Return [X, Y] of the center of cell containing provided text 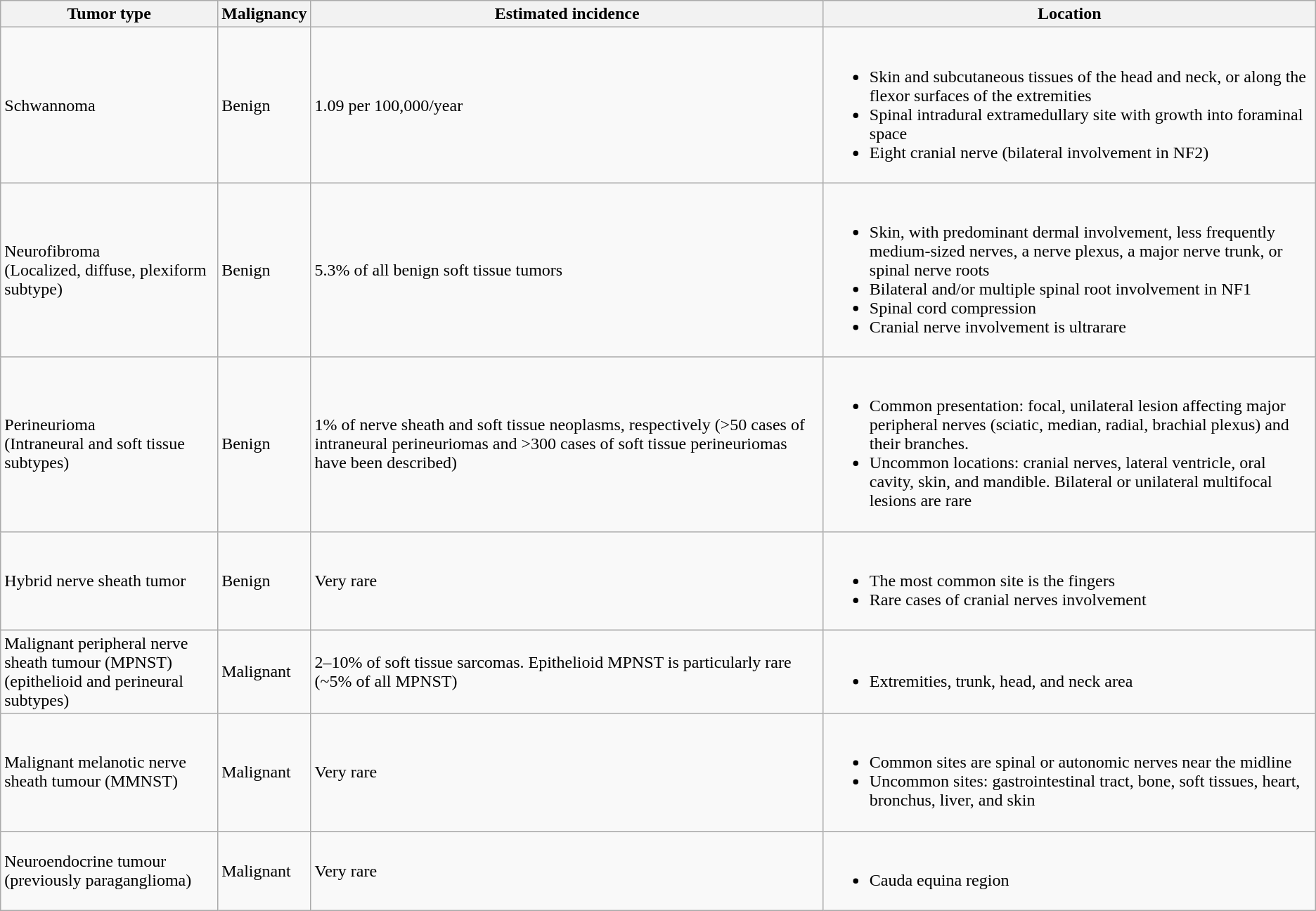
Neuroendocrine tumour (previously paraganglioma) [110, 870]
5.3% of all benign soft tissue tumors [567, 270]
Malignant melanotic nerve sheath tumour (MMNST) [110, 772]
Schwannoma [110, 105]
Tumor type [110, 14]
Malignancy [264, 14]
Perineurioma(Intraneural and soft tissue subtypes) [110, 444]
Estimated incidence [567, 14]
Neurofibroma(Localized, diffuse, plexiform subtype) [110, 270]
Hybrid nerve sheath tumor [110, 581]
Malignant peripheral nerve sheath tumour (MPNST)(epithelioid and perineural subtypes) [110, 672]
Cauda equina region [1069, 870]
2–10% of soft tissue sarcomas. Epithelioid MPNST is particularly rare (~5% of all MPNST) [567, 672]
Location [1069, 14]
Extremities, trunk, head, and neck area [1069, 672]
1.09 per 100,000/year [567, 105]
The most common site is the fingersRare cases of cranial nerves involvement [1069, 581]
